For the text-containing cell, return its midpoint in (X, Y) coordinate format. 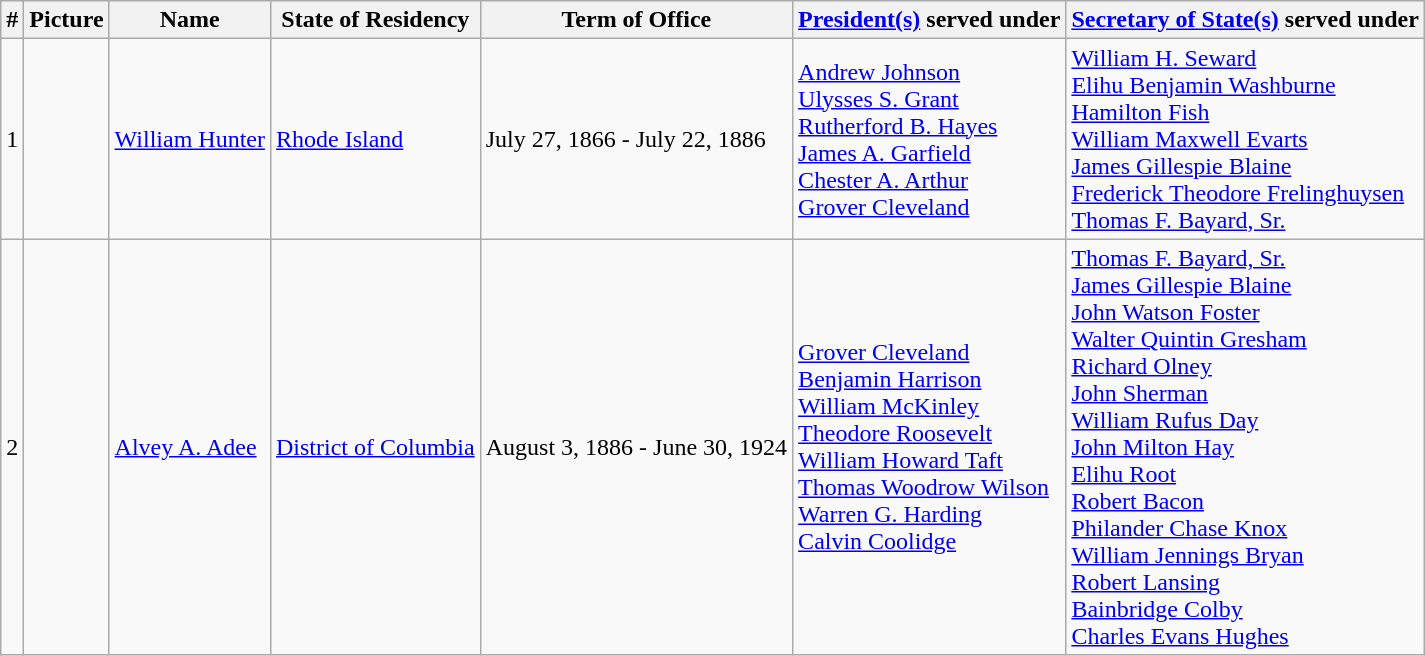
Name (190, 20)
President(s) served under (930, 20)
# (12, 20)
District of Columbia (375, 447)
Andrew JohnsonUlysses S. GrantRutherford B. HayesJames A. GarfieldChester A. ArthurGrover Cleveland (930, 139)
Alvey A. Adee (190, 447)
July 27, 1866 - July 22, 1886 (636, 139)
2 (12, 447)
Grover ClevelandBenjamin HarrisonWilliam McKinleyTheodore RooseveltWilliam Howard TaftThomas Woodrow WilsonWarren G. HardingCalvin Coolidge (930, 447)
State of Residency (375, 20)
1 (12, 139)
Rhode Island (375, 139)
Term of Office (636, 20)
Picture (66, 20)
Secretary of State(s) served under (1246, 20)
William Hunter (190, 139)
August 3, 1886 - June 30, 1924 (636, 447)
